From the cell containing the given text, extract its center point as (x, y) coordinate. 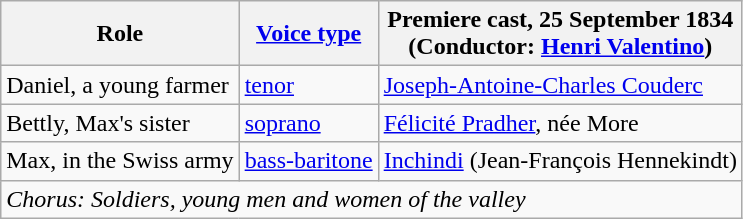
Joseph-Antoine-Charles Couderc (560, 85)
Chorus: Soldiers, young men and women of the valley (372, 199)
tenor (308, 85)
Inchindi (Jean-François Hennekindt) (560, 161)
soprano (308, 123)
Premiere cast, 25 September 1834(Conductor: Henri Valentino) (560, 34)
Félicité Pradher, née More (560, 123)
Daniel, a young farmer (120, 85)
Max, in the Swiss army (120, 161)
Role (120, 34)
bass-baritone (308, 161)
Voice type (308, 34)
Bettly, Max's sister (120, 123)
